For the text-containing cell, return its midpoint in [X, Y] coordinate format. 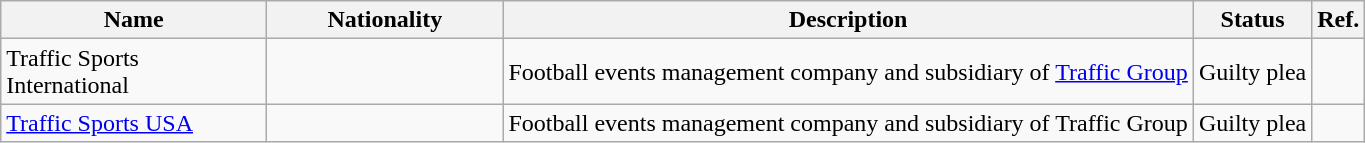
Description [848, 20]
Name [134, 20]
Traffic Sports USA [134, 123]
Traffic Sports International [134, 72]
Ref. [1338, 20]
Nationality [385, 20]
Status [1252, 20]
